Extract the (X, Y) coordinate from the center of the cell holding the provided text.  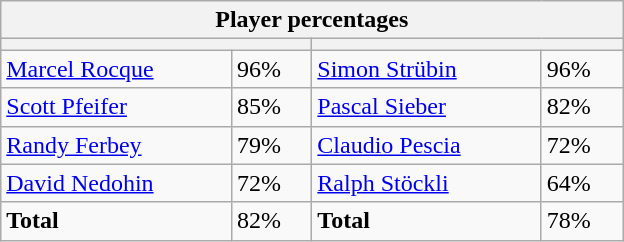
Claudio Pescia (426, 145)
Player percentages (312, 20)
85% (272, 107)
Simon Strübin (426, 69)
78% (582, 221)
Pascal Sieber (426, 107)
Scott Pfeifer (116, 107)
Randy Ferbey (116, 145)
64% (582, 183)
Marcel Rocque (116, 69)
Ralph Stöckli (426, 183)
David Nedohin (116, 183)
79% (272, 145)
